Return [X, Y] of the center of cell containing provided text 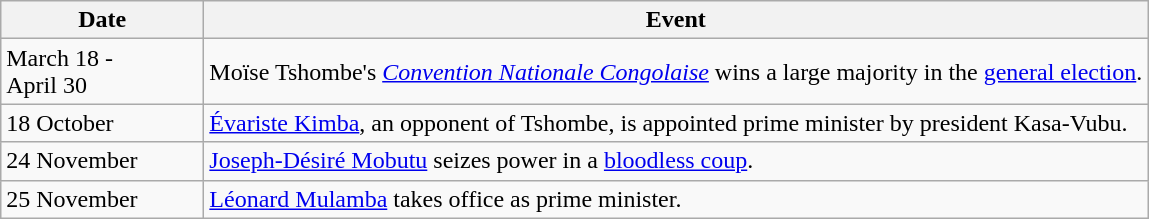
Évariste Kimba, an opponent of Tshombe, is appointed prime minister by president Kasa-Vubu. [676, 123]
24 November [102, 161]
March 18 -April 30 [102, 72]
18 October [102, 123]
Date [102, 20]
Event [676, 20]
Léonard Mulamba takes office as prime minister. [676, 199]
Moïse Tshombe's Convention Nationale Congolaise wins a large majority in the general election. [676, 72]
Joseph-Désiré Mobutu seizes power in a bloodless coup. [676, 161]
25 November [102, 199]
